Identify which cell holds the provided text, then report its (X, Y) central coordinate. 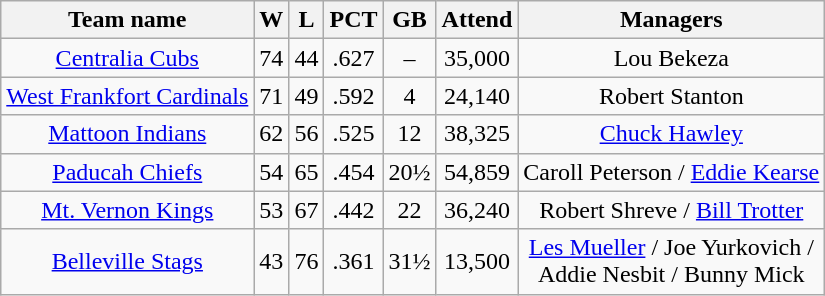
Paducah Chiefs (128, 172)
4 (410, 96)
.525 (354, 134)
Belleville Stags (128, 262)
Mattoon Indians (128, 134)
22 (410, 210)
.592 (354, 96)
W (272, 20)
49 (306, 96)
43 (272, 262)
12 (410, 134)
71 (272, 96)
74 (272, 58)
67 (306, 210)
38,325 (477, 134)
.627 (354, 58)
44 (306, 58)
76 (306, 262)
35,000 (477, 58)
62 (272, 134)
13,500 (477, 262)
L (306, 20)
65 (306, 172)
Robert Shreve / Bill Trotter (672, 210)
Lou Bekeza (672, 58)
Attend (477, 20)
54,859 (477, 172)
56 (306, 134)
GB (410, 20)
20½ (410, 172)
24,140 (477, 96)
Chuck Hawley (672, 134)
53 (272, 210)
.442 (354, 210)
.454 (354, 172)
PCT (354, 20)
54 (272, 172)
– (410, 58)
36,240 (477, 210)
Caroll Peterson / Eddie Kearse (672, 172)
Managers (672, 20)
West Frankfort Cardinals (128, 96)
Centralia Cubs (128, 58)
Les Mueller / Joe Yurkovich / Addie Nesbit / Bunny Mick (672, 262)
Mt. Vernon Kings (128, 210)
Robert Stanton (672, 96)
.361 (354, 262)
31½ (410, 262)
Team name (128, 20)
